Pinpoint the cell where the given text exists, returning its (x, y) midpoint coordinate. 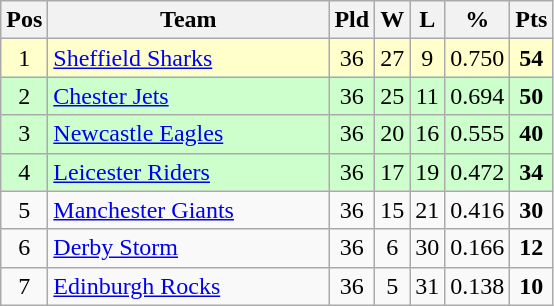
11 (428, 96)
21 (428, 210)
Team (188, 20)
19 (428, 172)
17 (392, 172)
Leicester Riders (188, 172)
Pld (352, 20)
Newcastle Eagles (188, 134)
50 (532, 96)
12 (532, 248)
20 (392, 134)
Edinburgh Rocks (188, 286)
0.472 (478, 172)
W (392, 20)
40 (532, 134)
Chester Jets (188, 96)
3 (24, 134)
0.416 (478, 210)
0.750 (478, 58)
4 (24, 172)
Sheffield Sharks (188, 58)
1 (24, 58)
0.138 (478, 286)
0.166 (478, 248)
34 (532, 172)
7 (24, 286)
Pts (532, 20)
15 (392, 210)
27 (392, 58)
10 (532, 286)
2 (24, 96)
16 (428, 134)
0.555 (478, 134)
Manchester Giants (188, 210)
Pos (24, 20)
9 (428, 58)
% (478, 20)
0.694 (478, 96)
54 (532, 58)
31 (428, 286)
Derby Storm (188, 248)
L (428, 20)
25 (392, 96)
